Scan for the cell matching the given text and deliver its (x, y) coordinate at center. 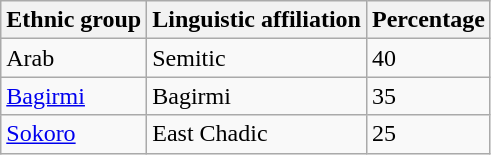
Semitic (257, 58)
East Chadic (257, 134)
Linguistic affiliation (257, 20)
Percentage (428, 20)
35 (428, 96)
40 (428, 58)
Ethnic group (74, 20)
25 (428, 134)
Sokoro (74, 134)
Arab (74, 58)
